Detect which cell encompasses the target text, then output its [x, y] center coordinate. 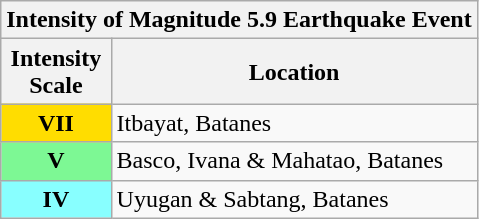
Itbayat, Batanes [294, 123]
Intensity of Magnitude 5.9 Earthquake Event [239, 20]
Basco, Ivana & Mahatao, Batanes [294, 161]
VII [56, 123]
Location [294, 72]
IV [56, 199]
IntensityScale [56, 72]
V [56, 161]
Uyugan & Sabtang, Batanes [294, 199]
